Extract the [X, Y] coordinate from the center of the cell holding the provided text.  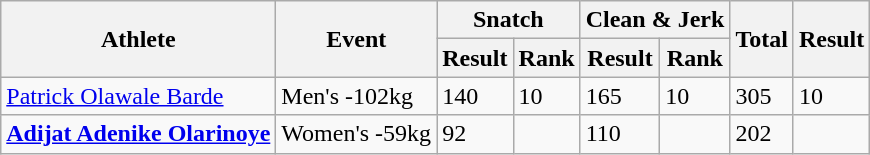
Event [356, 39]
Snatch [509, 20]
92 [475, 134]
Athlete [138, 39]
Patrick Olawale Barde [138, 96]
165 [620, 96]
Women's -59kg [356, 134]
Clean & Jerk [655, 20]
305 [762, 96]
202 [762, 134]
Total [762, 39]
Men's -102kg [356, 96]
110 [620, 134]
140 [475, 96]
Adijat Adenike Olarinoye [138, 134]
